Locate the cell with the specified text and output its (x, y) center coordinate. 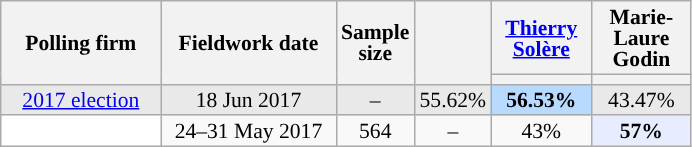
Samplesize (375, 42)
56.53% (541, 100)
43% (541, 132)
564 (375, 132)
43.47% (641, 100)
2017 election (81, 100)
55.62% (452, 100)
Thierry Solère (541, 38)
57% (641, 132)
Fieldwork date (248, 42)
18 Jun 2017 (248, 100)
Polling firm (81, 42)
24–31 May 2017 (248, 132)
Marie-Laure Godin (641, 38)
